For the text-containing cell, return its midpoint in (X, Y) coordinate format. 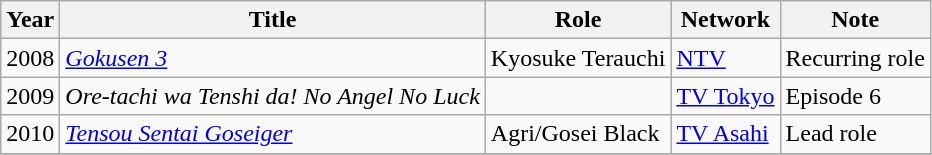
2010 (30, 134)
Agri/Gosei Black (578, 134)
Role (578, 20)
Year (30, 20)
TV Tokyo (726, 96)
Recurring role (855, 58)
Ore-tachi wa Tenshi da! No Angel No Luck (273, 96)
Tensou Sentai Goseiger (273, 134)
Episode 6 (855, 96)
2009 (30, 96)
Lead role (855, 134)
Network (726, 20)
Gokusen 3 (273, 58)
TV Asahi (726, 134)
Note (855, 20)
NTV (726, 58)
Kyosuke Terauchi (578, 58)
2008 (30, 58)
Title (273, 20)
